Return [x, y] of the center of cell containing provided text 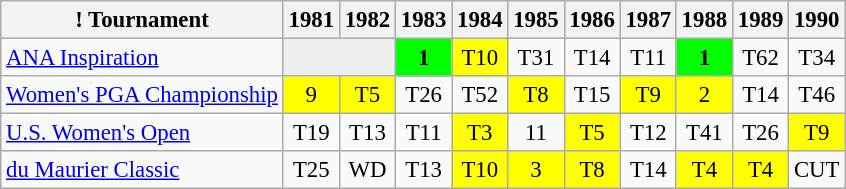
1981 [311, 20]
T46 [817, 95]
T12 [648, 133]
1987 [648, 20]
T19 [311, 133]
U.S. Women's Open [142, 133]
1986 [592, 20]
! Tournament [142, 20]
1982 [367, 20]
T34 [817, 58]
du Maurier Classic [142, 170]
Women's PGA Championship [142, 95]
9 [311, 95]
1988 [704, 20]
1983 [424, 20]
T31 [536, 58]
3 [536, 170]
T3 [480, 133]
T52 [480, 95]
T15 [592, 95]
1985 [536, 20]
1984 [480, 20]
2 [704, 95]
11 [536, 133]
1989 [760, 20]
ANA Inspiration [142, 58]
T62 [760, 58]
1990 [817, 20]
T25 [311, 170]
CUT [817, 170]
WD [367, 170]
T41 [704, 133]
